Search for the cell housing the specified text and yield its (x, y) center coordinate. 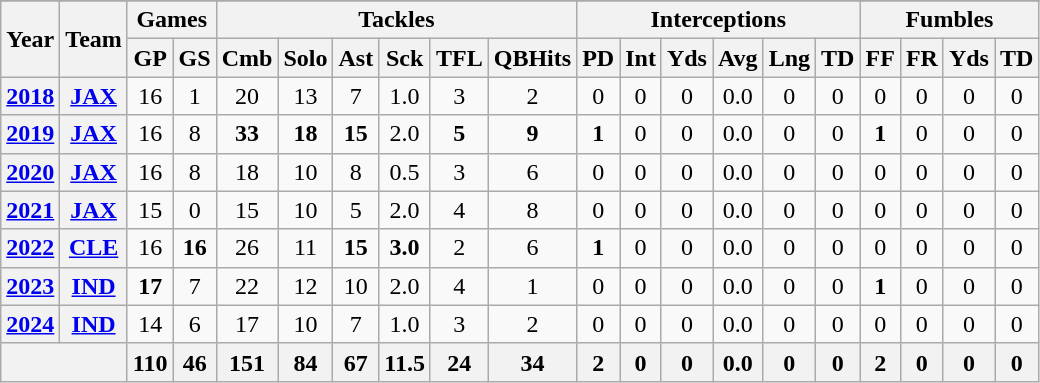
Fumbles (950, 20)
Solo (306, 58)
Games (172, 20)
Team (94, 39)
2021 (30, 210)
26 (247, 248)
CLE (94, 248)
34 (532, 362)
Year (30, 39)
Sck (405, 58)
11.5 (405, 362)
12 (306, 286)
FR (922, 58)
9 (532, 134)
14 (150, 324)
GP (150, 58)
2023 (30, 286)
2024 (30, 324)
22 (247, 286)
PD (598, 58)
Lng (789, 58)
24 (459, 362)
151 (247, 362)
46 (194, 362)
Interceptions (718, 20)
110 (150, 362)
11 (306, 248)
Ast (356, 58)
2019 (30, 134)
20 (247, 96)
2022 (30, 248)
33 (247, 134)
GS (194, 58)
3.0 (405, 248)
2018 (30, 96)
0.5 (405, 172)
Int (641, 58)
84 (306, 362)
Cmb (247, 58)
67 (356, 362)
FF (880, 58)
TFL (459, 58)
2020 (30, 172)
13 (306, 96)
QBHits (532, 58)
Tackles (396, 20)
Avg (738, 58)
